Scan for the cell matching the given text and deliver its [X, Y] coordinate at center. 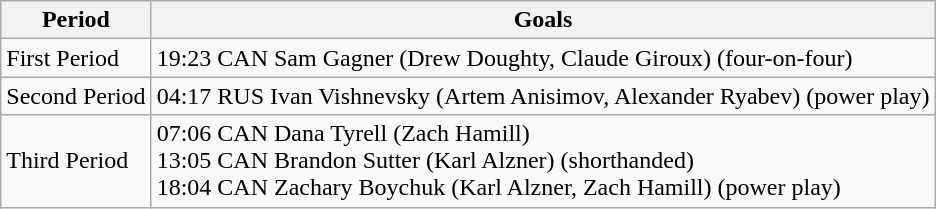
04:17 RUS Ivan Vishnevsky (Artem Anisimov, Alexander Ryabev) (power play) [543, 96]
19:23 CAN Sam Gagner (Drew Doughty, Claude Giroux) (four-on-four) [543, 58]
Third Period [76, 161]
First Period [76, 58]
Second Period [76, 96]
Goals [543, 20]
Period [76, 20]
